Find where the given text appears and provide that cell's center as (X, Y) coordinate. 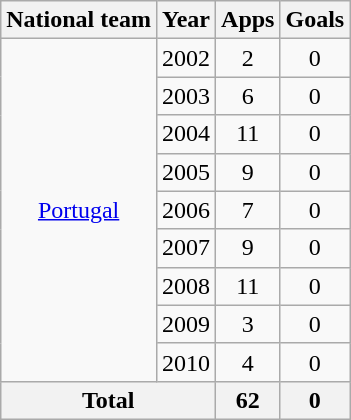
2005 (186, 172)
Goals (315, 20)
6 (248, 96)
2006 (186, 210)
2007 (186, 248)
3 (248, 324)
2004 (186, 134)
2 (248, 58)
62 (248, 400)
Portugal (79, 210)
Year (186, 20)
National team (79, 20)
7 (248, 210)
2002 (186, 58)
2010 (186, 362)
Total (108, 400)
2003 (186, 96)
2009 (186, 324)
Apps (248, 20)
2008 (186, 286)
4 (248, 362)
